Identify which cell holds the provided text, then report its [x, y] central coordinate. 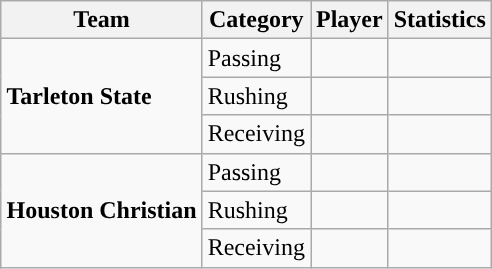
Team [102, 20]
Houston Christian [102, 210]
Player [349, 20]
Tarleton State [102, 96]
Category [256, 20]
Statistics [440, 20]
